Return [x, y] of the center of cell containing provided text 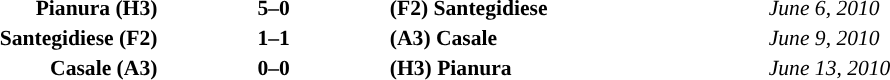
1–1 [273, 38]
(A3) Casale [576, 38]
